Provide the (x, y) coordinate of the cell's center where the given text is located.  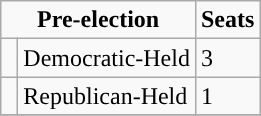
1 (227, 96)
3 (227, 58)
Democratic-Held (107, 58)
Seats (227, 20)
Pre-election (98, 20)
Republican-Held (107, 96)
